Output the [x, y] coordinate of the center of the cell containing the given text.  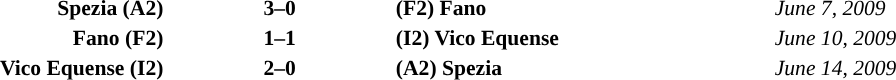
(I2) Vico Equense [582, 38]
1–1 [279, 38]
